Return (x, y) of the center of cell containing provided text 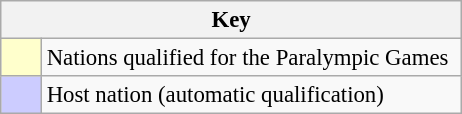
Key (232, 20)
Host nation (automatic qualification) (251, 95)
Nations qualified for the Paralympic Games (251, 58)
